Return [x, y] of the center of cell containing provided text 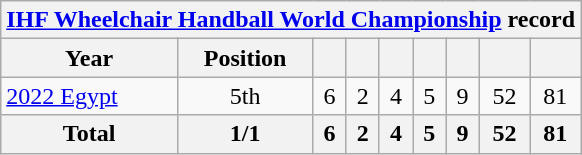
5th [244, 96]
Position [244, 58]
IHF Wheelchair Handball World Championship record [291, 20]
2022 Egypt [90, 96]
1/1 [244, 134]
Total [90, 134]
Year [90, 58]
